Locate the cell with the specified text and output its (X, Y) center coordinate. 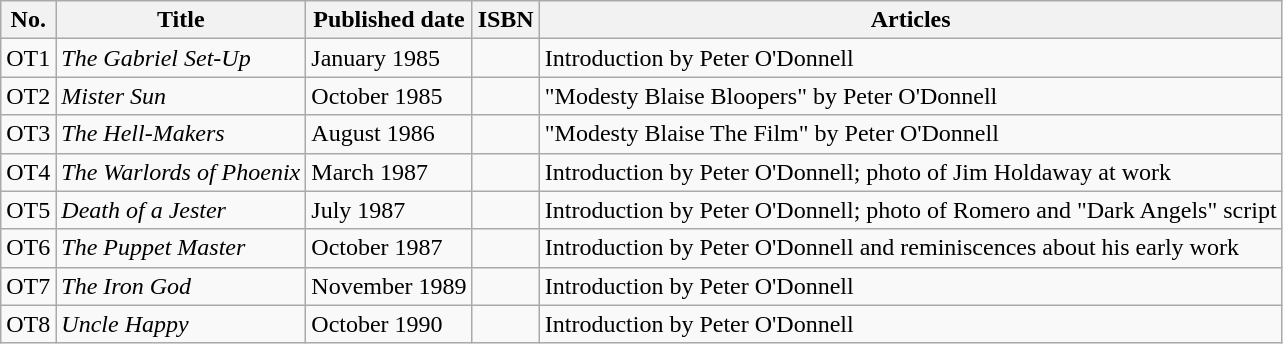
ISBN (506, 20)
October 1985 (389, 96)
November 1989 (389, 286)
OT8 (28, 324)
Articles (910, 20)
The Puppet Master (181, 248)
October 1987 (389, 248)
Title (181, 20)
The Hell-Makers (181, 134)
Mister Sun (181, 96)
The Iron God (181, 286)
OT3 (28, 134)
The Gabriel Set-Up (181, 58)
Death of a Jester (181, 210)
"Modesty Blaise Bloopers" by Peter O'Donnell (910, 96)
OT6 (28, 248)
OT5 (28, 210)
No. (28, 20)
Introduction by Peter O'Donnell and reminiscences about his early work (910, 248)
OT7 (28, 286)
August 1986 (389, 134)
"Modesty Blaise The Film" by Peter O'Donnell (910, 134)
October 1990 (389, 324)
Uncle Happy (181, 324)
Introduction by Peter O'Donnell; photo of Romero and "Dark Angels" script (910, 210)
The Warlords of Phoenix (181, 172)
Published date (389, 20)
Introduction by Peter O'Donnell; photo of Jim Holdaway at work (910, 172)
March 1987 (389, 172)
January 1985 (389, 58)
July 1987 (389, 210)
OT4 (28, 172)
OT1 (28, 58)
OT2 (28, 96)
